Capture the cell that displays the provided text and extract its [x, y] central coordinate. 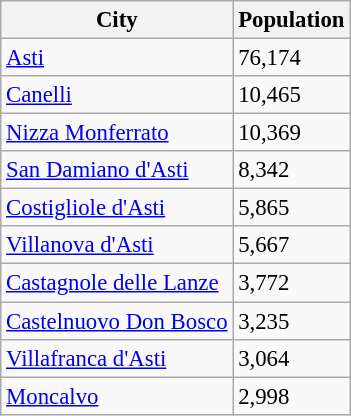
Villanova d'Asti [117, 245]
3,235 [292, 321]
10,465 [292, 95]
3,064 [292, 358]
5,865 [292, 208]
76,174 [292, 58]
City [117, 20]
5,667 [292, 245]
10,369 [292, 133]
Castagnole delle Lanze [117, 283]
Costigliole d'Asti [117, 208]
3,772 [292, 283]
Villafranca d'Asti [117, 358]
Population [292, 20]
Moncalvo [117, 396]
2,998 [292, 396]
Canelli [117, 95]
Nizza Monferrato [117, 133]
Asti [117, 58]
Castelnuovo Don Bosco [117, 321]
8,342 [292, 170]
San Damiano d'Asti [117, 170]
